Provide the [x, y] coordinate of the cell's center where the given text is located.  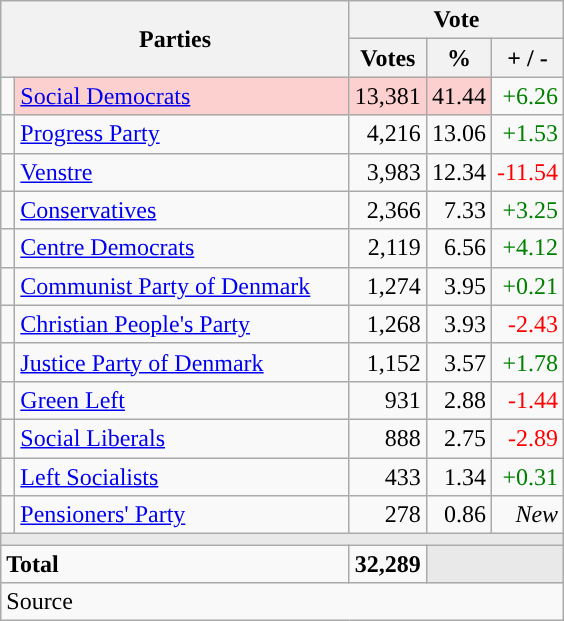
3,983 [388, 172]
931 [388, 400]
278 [388, 515]
New [527, 515]
Total [176, 564]
-2.43 [527, 324]
1,268 [388, 324]
Venstre [182, 172]
2.88 [458, 400]
% [458, 58]
32,289 [388, 564]
Vote [456, 20]
2,119 [388, 248]
41.44 [458, 96]
Christian People's Party [182, 324]
433 [388, 477]
+0.31 [527, 477]
6.56 [458, 248]
1.34 [458, 477]
Social Democrats [182, 96]
Conservatives [182, 210]
-1.44 [527, 400]
4,216 [388, 134]
Votes [388, 58]
Pensioners' Party [182, 515]
+1.53 [527, 134]
Communist Party of Denmark [182, 286]
13,381 [388, 96]
Green Left [182, 400]
2.75 [458, 438]
13.06 [458, 134]
Parties [176, 39]
3.57 [458, 362]
3.93 [458, 324]
Centre Democrats [182, 248]
2,366 [388, 210]
+0.21 [527, 286]
Justice Party of Denmark [182, 362]
-2.89 [527, 438]
-11.54 [527, 172]
3.95 [458, 286]
0.86 [458, 515]
1,152 [388, 362]
+ / - [527, 58]
Source [282, 602]
+4.12 [527, 248]
12.34 [458, 172]
1,274 [388, 286]
Left Socialists [182, 477]
+1.78 [527, 362]
Progress Party [182, 134]
888 [388, 438]
7.33 [458, 210]
+3.25 [527, 210]
Social Liberals [182, 438]
+6.26 [527, 96]
